Identify which cell holds the provided text, then report its (X, Y) central coordinate. 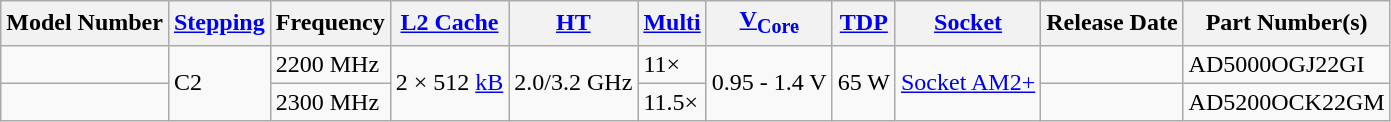
AD5200OCK22GM (1286, 102)
Model Number (85, 23)
VCore (769, 23)
65 W (864, 83)
2 × 512 kB (450, 83)
Part Number(s) (1286, 23)
Release Date (1112, 23)
2300 MHz (330, 102)
2.0/3.2 GHz (574, 83)
Stepping (219, 23)
Frequency (330, 23)
Socket AM2+ (968, 83)
11× (672, 64)
2200 MHz (330, 64)
Multi (672, 23)
HT (574, 23)
C2 (219, 83)
TDP (864, 23)
Socket (968, 23)
AD5000OGJ22GI (1286, 64)
11.5× (672, 102)
L2 Cache (450, 23)
0.95 - 1.4 V (769, 83)
